Output the [X, Y] coordinate of the center of the cell containing the given text.  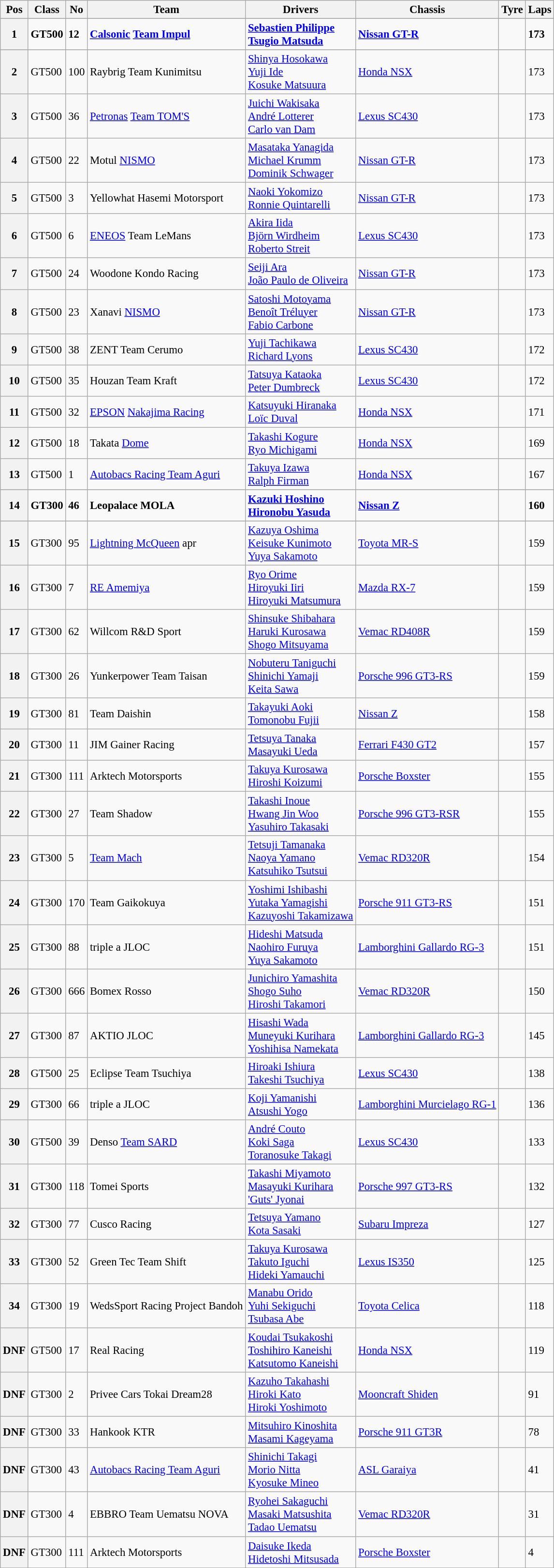
Junichiro Yamashita Shogo Suho Hiroshi Takamori [301, 991]
Kazuho Takahashi Hiroki Kato Hiroki Yoshimoto [301, 1394]
14 [15, 506]
8 [15, 312]
ASL Garaiya [427, 1470]
Tatsuya Kataoka Peter Dumbreck [301, 381]
66 [76, 1104]
Naoki Yokomizo Ronnie Quintarelli [301, 198]
88 [76, 947]
Vemac RD408R [427, 632]
Denso Team SARD [166, 1142]
Akira Iida Björn Wirdheim Roberto Streit [301, 236]
Petronas Team TOM'S [166, 116]
Real Racing [166, 1350]
AKTIO JLOC [166, 1035]
Chassis [427, 10]
Lightning McQueen apr [166, 543]
ENEOS Team LeMans [166, 236]
119 [539, 1350]
138 [539, 1073]
Seiji Ara João Paulo de Oliveira [301, 274]
Toyota MR-S [427, 543]
77 [76, 1224]
Woodone Kondo Racing [166, 274]
Shinsuke Shibahara Haruki Kurosawa Shogo Mitsuyama [301, 632]
78 [539, 1433]
125 [539, 1262]
43 [76, 1470]
WedsSport Racing Project Bandoh [166, 1306]
Class [47, 10]
Takata Dome [166, 443]
30 [15, 1142]
Tyre [512, 10]
10 [15, 381]
Yellowhat Hasemi Motorsport [166, 198]
Willcom R&D Sport [166, 632]
157 [539, 745]
169 [539, 443]
Takashi Inoue Hwang Jin Woo Yasuhiro Takasaki [301, 814]
Porsche 911 GT3-RS [427, 902]
Subaru Impreza [427, 1224]
Team Shadow [166, 814]
Xanavi NISMO [166, 312]
Tetsuji Tamanaka Naoya Yamano Katsuhiko Tsutsui [301, 858]
Hankook KTR [166, 1433]
Ryohei Sakaguchi Masaki Matsushita Tadao Uematsu [301, 1514]
167 [539, 475]
20 [15, 745]
Team Daishin [166, 713]
87 [76, 1035]
EPSON Nakajima Racing [166, 412]
Kazuki Hoshino Hironobu Yasuda [301, 506]
Green Tec Team Shift [166, 1262]
Kazuya Oshima Keisuke Kunimoto Yuya Sakamoto [301, 543]
Raybrig Team Kunimitsu [166, 72]
Shinya Hosokawa Yuji Ide Kosuke Matsuura [301, 72]
Motul NISMO [166, 160]
Porsche 911 GT3R [427, 1433]
Porsche 997 GT3-RS [427, 1186]
Privee Cars Tokai Dream28 [166, 1394]
666 [76, 991]
35 [76, 381]
ZENT Team Cerumo [166, 349]
Takashi Miyamoto Masayuki Kurihara 'Guts' Jyonai [301, 1186]
Juichi Wakisaka André Lotterer Carlo van Dam [301, 116]
Manabu Orido Yuhi Sekiguchi Tsubasa Abe [301, 1306]
Hisashi Wada Muneyuki Kurihara Yoshihisa Namekata [301, 1035]
Sebastien Philippe Tsugio Matsuda [301, 35]
Laps [539, 10]
Yuji Tachikawa Richard Lyons [301, 349]
Calsonic Team Impul [166, 35]
145 [539, 1035]
Team [166, 10]
Leopalace MOLA [166, 506]
13 [15, 475]
Drivers [301, 10]
158 [539, 713]
Takuya Kurosawa Takuto Iguchi Hideki Yamauchi [301, 1262]
EBBRO Team Uematsu NOVA [166, 1514]
136 [539, 1104]
62 [76, 632]
9 [15, 349]
16 [15, 587]
Takashi Kogure Ryo Michigami [301, 443]
Tetsuya Yamano Kota Sasaki [301, 1224]
Mazda RX-7 [427, 587]
36 [76, 116]
171 [539, 412]
Takuya Kurosawa Hiroshi Koizumi [301, 776]
38 [76, 349]
Hideshi Matsuda Naohiro Furuya Yuya Sakamoto [301, 947]
Nobuteru Taniguchi Shinichi Yamaji Keita Sawa [301, 676]
21 [15, 776]
132 [539, 1186]
Ryo Orime Hiroyuki Iiri Hiroyuki Matsumura [301, 587]
29 [15, 1104]
Tomei Sports [166, 1186]
Team Mach [166, 858]
170 [76, 902]
Daisuke Ikeda Hidetoshi Mitsusada [301, 1553]
Cusco Racing [166, 1224]
154 [539, 858]
Bomex Rosso [166, 991]
160 [539, 506]
Katsuyuki Hiranaka Loïc Duval [301, 412]
81 [76, 713]
Takayuki Aoki Tomonobu Fujii [301, 713]
Houzan Team Kraft [166, 381]
Porsche 996 GT3-RSR [427, 814]
Lexus IS350 [427, 1262]
Toyota Celica [427, 1306]
Mitsuhiro Kinoshita Masami Kageyama [301, 1433]
Ferrari F430 GT2 [427, 745]
Porsche 996 GT3-RS [427, 676]
150 [539, 991]
RE Amemiya [166, 587]
Masataka Yanagida Michael Krumm Dominik Schwager [301, 160]
Lamborghini Murcielago RG-1 [427, 1104]
41 [539, 1470]
15 [15, 543]
JIM Gainer Racing [166, 745]
André Couto Koki Saga Toranosuke Takagi [301, 1142]
Koji Yamanishi Atsushi Yogo [301, 1104]
127 [539, 1224]
91 [539, 1394]
Shinichi Takagi Morio Nitta Kyosuke Mineo [301, 1470]
100 [76, 72]
No [76, 10]
52 [76, 1262]
Team Gaikokuya [166, 902]
Yoshimi Ishibashi Yutaka Yamagishi Kazuyoshi Takamizawa [301, 902]
Satoshi Motoyama Benoît Tréluyer Fabio Carbone [301, 312]
Pos [15, 10]
Koudai Tsukakoshi Toshihiro Kaneishi Katsutomo Kaneishi [301, 1350]
133 [539, 1142]
Takuya Izawa Ralph Firman [301, 475]
Mooncraft Shiden [427, 1394]
28 [15, 1073]
Eclipse Team Tsuchiya [166, 1073]
46 [76, 506]
95 [76, 543]
Hiroaki Ishiura Takeshi Tsuchiya [301, 1073]
39 [76, 1142]
Yunkerpower Team Taisan [166, 676]
34 [15, 1306]
Tetsuya Tanaka Masayuki Ueda [301, 745]
